Extract the (X, Y) coordinate from the center of the cell holding the provided text.  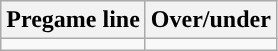
Over/under (210, 20)
Pregame line (74, 20)
